Capture the cell that displays the provided text and extract its [x, y] central coordinate. 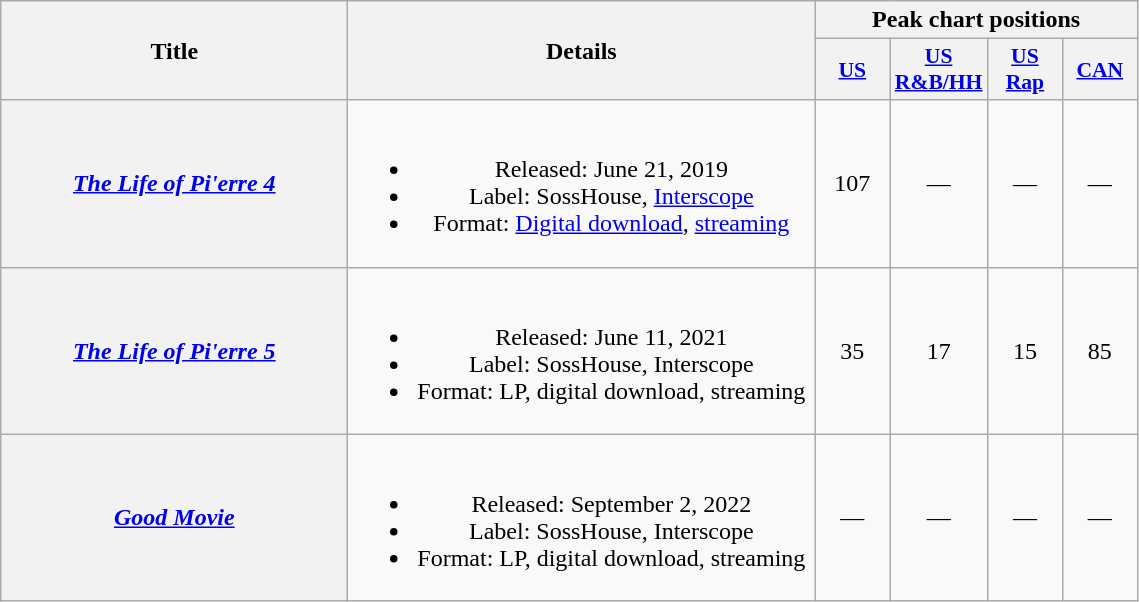
Details [582, 50]
USR&B/HH [939, 70]
Released: June 11, 2021Label: SossHouse, InterscopeFormat: LP, digital download, streaming [582, 350]
The Life of Pi'erre 5 [174, 350]
CAN [1100, 70]
Released: June 21, 2019Label: SossHouse, InterscopeFormat: Digital download, streaming [582, 184]
107 [852, 184]
35 [852, 350]
US [852, 70]
85 [1100, 350]
Released: September 2, 2022Label: SossHouse, InterscopeFormat: LP, digital download, streaming [582, 518]
USRap [1024, 70]
Title [174, 50]
17 [939, 350]
The Life of Pi'erre 4 [174, 184]
15 [1024, 350]
Peak chart positions [976, 20]
Good Movie [174, 518]
